From the cell containing the given text, extract its center point as [X, Y] coordinate. 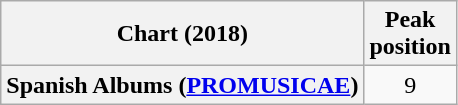
Spanish Albums (PROMUSICAE) [182, 85]
Chart (2018) [182, 34]
Peak position [410, 34]
9 [410, 85]
